Extract the (x, y) coordinate from the center of the cell holding the provided text.  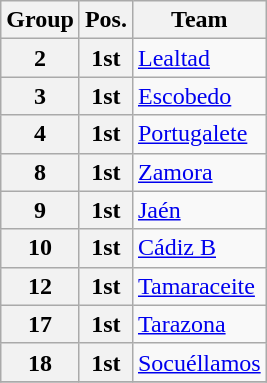
Portugalete (199, 134)
Team (199, 20)
10 (40, 248)
2 (40, 58)
12 (40, 286)
Escobedo (199, 96)
Pos. (106, 20)
Tarazona (199, 324)
3 (40, 96)
Socuéllamos (199, 362)
8 (40, 172)
9 (40, 210)
17 (40, 324)
4 (40, 134)
Group (40, 20)
18 (40, 362)
Zamora (199, 172)
Lealtad (199, 58)
Cádiz B (199, 248)
Tamaraceite (199, 286)
Jaén (199, 210)
